Pinpoint the cell where the given text exists, returning its (x, y) midpoint coordinate. 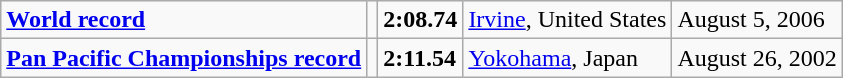
Yokohama, Japan (568, 58)
2:11.54 (420, 58)
August 26, 2002 (757, 58)
Pan Pacific Championships record (184, 58)
2:08.74 (420, 20)
Irvine, United States (568, 20)
August 5, 2006 (757, 20)
World record (184, 20)
